Provide the [x, y] coordinate of the cell's center where the given text is located.  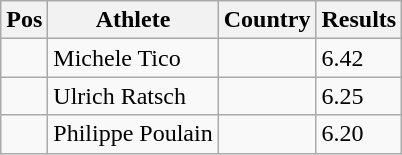
6.25 [359, 96]
Ulrich Ratsch [133, 96]
Results [359, 20]
Pos [24, 20]
Michele Tico [133, 58]
Athlete [133, 20]
Philippe Poulain [133, 134]
6.42 [359, 58]
6.20 [359, 134]
Country [267, 20]
